From the cell containing the given text, extract its center point as (X, Y) coordinate. 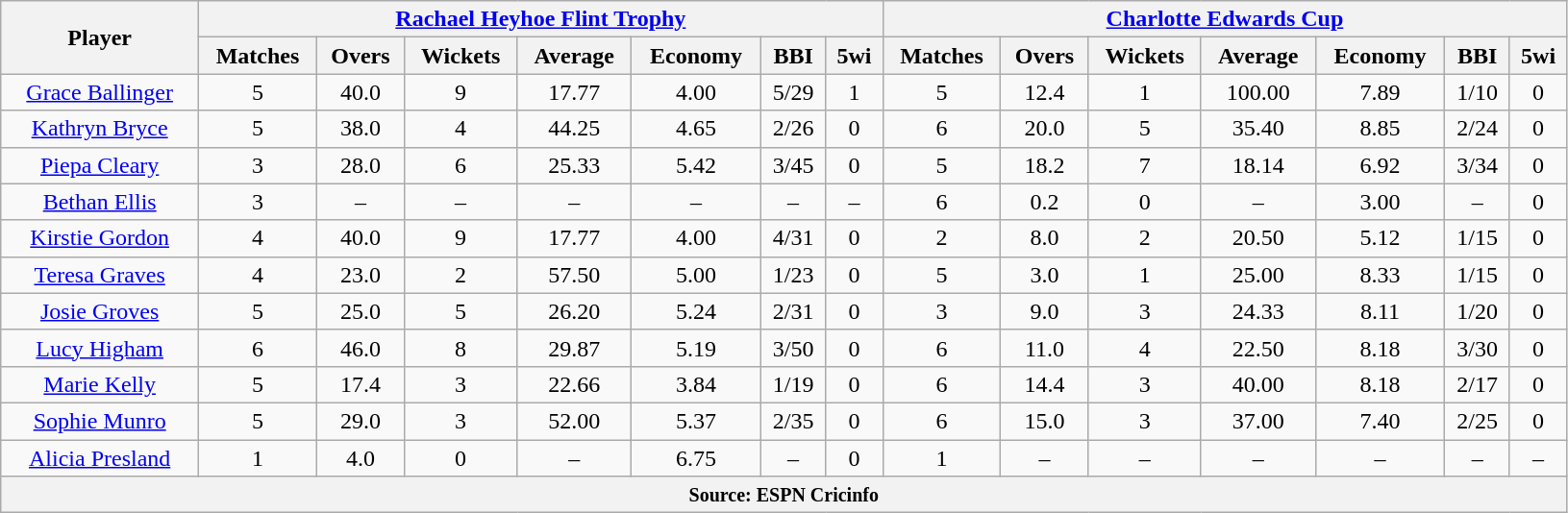
2/25 (1478, 421)
7.40 (1381, 421)
5.37 (696, 421)
17.4 (360, 384)
6.75 (696, 458)
8.11 (1381, 311)
12.4 (1044, 92)
Kirstie Gordon (100, 238)
20.0 (1044, 129)
Josie Groves (100, 311)
8.33 (1381, 275)
9.0 (1044, 311)
15.0 (1044, 421)
52.00 (575, 421)
28.0 (360, 165)
Bethan Ellis (100, 202)
5.24 (696, 311)
46.0 (360, 348)
3.0 (1044, 275)
5.19 (696, 348)
Teresa Graves (100, 275)
25.00 (1257, 275)
20.50 (1257, 238)
3/50 (793, 348)
5.42 (696, 165)
Sophie Munro (100, 421)
1/10 (1478, 92)
1/19 (793, 384)
7 (1144, 165)
22.50 (1257, 348)
2/17 (1478, 384)
38.0 (360, 129)
2/35 (793, 421)
2/24 (1478, 129)
Rachael Heyhoe Flint Trophy (541, 19)
8.0 (1044, 238)
2/26 (793, 129)
11.0 (1044, 348)
Player (100, 37)
29.0 (360, 421)
Alicia Presland (100, 458)
18.14 (1257, 165)
1/20 (1478, 311)
25.33 (575, 165)
4.65 (696, 129)
25.0 (360, 311)
100.00 (1257, 92)
18.2 (1044, 165)
Kathryn Bryce (100, 129)
3/30 (1478, 348)
29.87 (575, 348)
14.4 (1044, 384)
5.00 (696, 275)
7.89 (1381, 92)
6.92 (1381, 165)
22.66 (575, 384)
3/45 (793, 165)
23.0 (360, 275)
5/29 (793, 92)
26.20 (575, 311)
Source: ESPN Cricinfo (784, 495)
8 (460, 348)
3.84 (696, 384)
37.00 (1257, 421)
40.00 (1257, 384)
5.12 (1381, 238)
0.2 (1044, 202)
1/23 (793, 275)
35.40 (1257, 129)
4.0 (360, 458)
4/31 (793, 238)
3.00 (1381, 202)
Lucy Higham (100, 348)
57.50 (575, 275)
Piepa Cleary (100, 165)
44.25 (575, 129)
3/34 (1478, 165)
Charlotte Edwards Cup (1225, 19)
Grace Ballinger (100, 92)
2/31 (793, 311)
Marie Kelly (100, 384)
24.33 (1257, 311)
8.85 (1381, 129)
